Detect which cell encompasses the target text, then output its [X, Y] center coordinate. 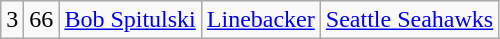
66 [42, 20]
3 [12, 20]
Bob Spitulski [130, 20]
Linebacker [260, 20]
Seattle Seahawks [409, 20]
